Extract the (X, Y) coordinate from the center of the cell holding the provided text.  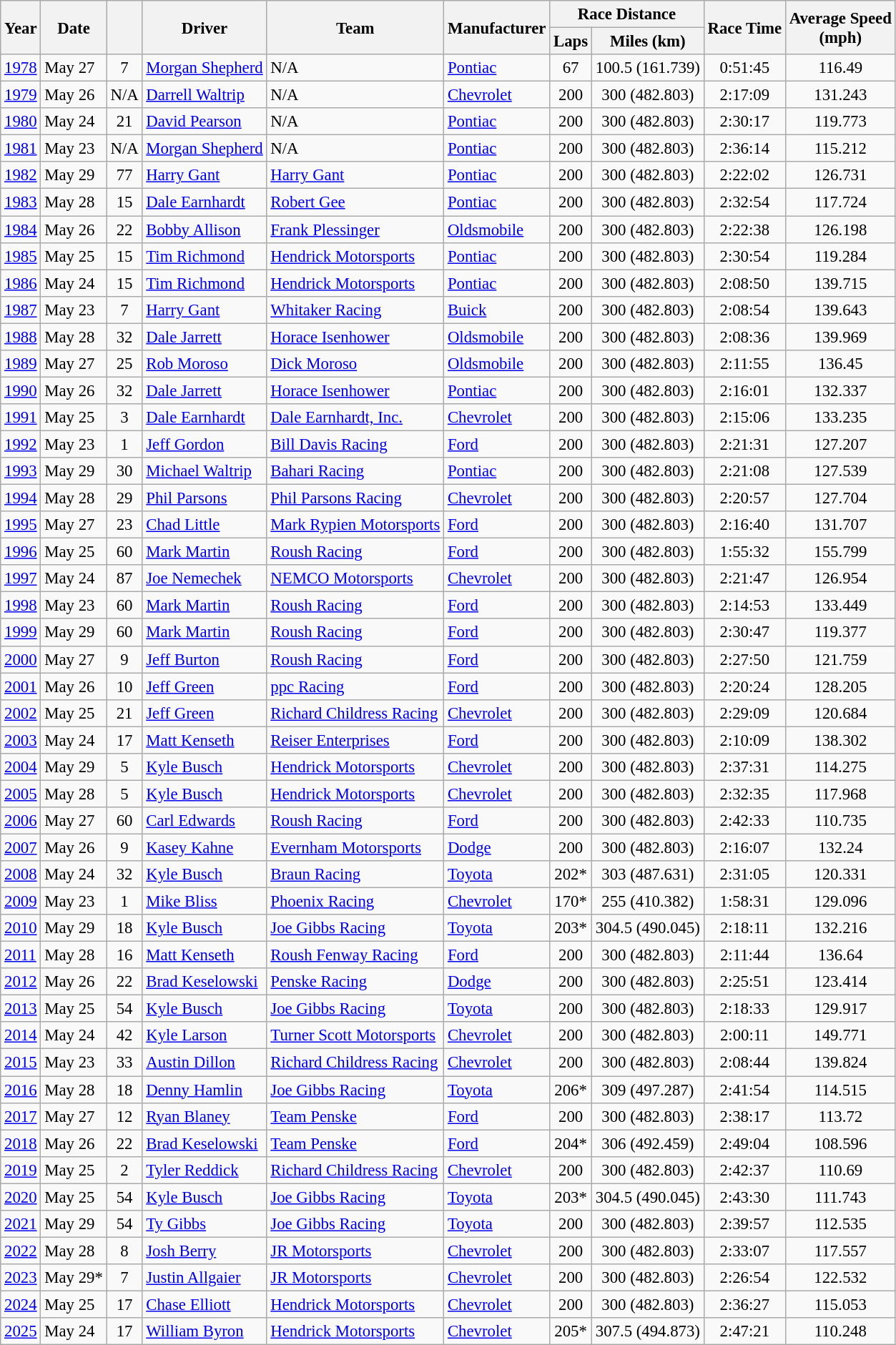
2:49:04 (744, 1143)
Turner Scott Motorsports (355, 1036)
149.771 (840, 1036)
2:36:27 (744, 1304)
Michael Waltrip (205, 471)
133.449 (840, 606)
Rob Moroso (205, 364)
255 (410.382) (648, 902)
10 (124, 686)
112.535 (840, 1224)
2:27:50 (744, 659)
2:18:33 (744, 1009)
2022 (21, 1251)
Tyler Reddick (205, 1170)
Evernham Motorsports (355, 847)
121.759 (840, 659)
Bill Davis Racing (355, 444)
2:17:09 (744, 95)
127.207 (840, 444)
100.5 (161.739) (648, 68)
Bobby Allison (205, 230)
2:33:07 (744, 1251)
114.275 (840, 767)
309 (497.287) (648, 1090)
139.824 (840, 1063)
1992 (21, 444)
170* (571, 902)
Chad Little (205, 525)
2004 (21, 767)
119.773 (840, 122)
Mike Bliss (205, 902)
67 (571, 68)
110.735 (840, 821)
117.557 (840, 1251)
1995 (21, 525)
1989 (21, 364)
2000 (21, 659)
Joe Nemechek (205, 578)
Reiser Enterprises (355, 740)
87 (124, 578)
Denny Hamlin (205, 1090)
131.243 (840, 95)
2014 (21, 1036)
2:30:54 (744, 256)
2008 (21, 875)
Penske Racing (355, 982)
306 (492.459) (648, 1143)
David Pearson (205, 122)
303 (487.631) (648, 875)
2023 (21, 1278)
1981 (21, 149)
Kyle Larson (205, 1036)
2:11:44 (744, 955)
2009 (21, 902)
129.917 (840, 1009)
2012 (21, 982)
119.284 (840, 256)
Miles (km) (648, 41)
Phil Parsons Racing (355, 498)
1978 (21, 68)
1987 (21, 310)
1979 (21, 95)
Austin Dillon (205, 1063)
139.643 (840, 310)
Josh Berry (205, 1251)
2:16:01 (744, 390)
Carl Edwards (205, 821)
25 (124, 364)
120.331 (840, 875)
Ty Gibbs (205, 1224)
29 (124, 498)
Average Speed(mph) (840, 27)
Driver (205, 27)
119.377 (840, 633)
2:08:54 (744, 310)
126.198 (840, 230)
2010 (21, 928)
2:14:53 (744, 606)
127.539 (840, 471)
3 (124, 418)
1:55:32 (744, 552)
2:47:21 (744, 1331)
131.707 (840, 525)
1994 (21, 498)
132.216 (840, 928)
2:21:47 (744, 578)
2:16:40 (744, 525)
33 (124, 1063)
1991 (21, 418)
Phil Parsons (205, 498)
1996 (21, 552)
2:41:54 (744, 1090)
111.743 (840, 1197)
1988 (21, 337)
Phoenix Racing (355, 902)
1985 (21, 256)
2:15:06 (744, 418)
120.684 (840, 713)
12 (124, 1116)
2018 (21, 1143)
1986 (21, 283)
1983 (21, 202)
1993 (21, 471)
2 (124, 1170)
2003 (21, 740)
Mark Rypien Motorsports (355, 525)
Roush Fenway Racing (355, 955)
Laps (571, 41)
42 (124, 1036)
2:29:09 (744, 713)
2005 (21, 794)
116.49 (840, 68)
117.724 (840, 202)
Jeff Gordon (205, 444)
Justin Allgaier (205, 1278)
2:22:38 (744, 230)
Year (21, 27)
NEMCO Motorsports (355, 578)
Kasey Kahne (205, 847)
114.515 (840, 1090)
132.337 (840, 390)
205* (571, 1331)
2:38:17 (744, 1116)
115.053 (840, 1304)
2:39:57 (744, 1224)
2:21:31 (744, 444)
77 (124, 175)
2006 (21, 821)
2:22:02 (744, 175)
2011 (21, 955)
2:42:33 (744, 821)
128.205 (840, 686)
2017 (21, 1116)
Team (355, 27)
1990 (21, 390)
2020 (21, 1197)
Robert Gee (355, 202)
2:10:09 (744, 740)
113.72 (840, 1116)
136.64 (840, 955)
108.596 (840, 1143)
2:11:55 (744, 364)
2:08:50 (744, 283)
William Byron (205, 1331)
2:20:24 (744, 686)
2021 (21, 1224)
2:08:36 (744, 337)
Race Distance (627, 14)
Frank Plessinger (355, 230)
110.248 (840, 1331)
8 (124, 1251)
Jeff Burton (205, 659)
0:51:45 (744, 68)
204* (571, 1143)
122.532 (840, 1278)
117.968 (840, 794)
133.235 (840, 418)
Date (74, 27)
2002 (21, 713)
202* (571, 875)
Dale Earnhardt, Inc. (355, 418)
ppc Racing (355, 686)
206* (571, 1090)
123.414 (840, 982)
2025 (21, 1331)
2:32:54 (744, 202)
2001 (21, 686)
138.302 (840, 740)
2:25:51 (744, 982)
2:16:07 (744, 847)
139.969 (840, 337)
2:37:31 (744, 767)
Manufacturer (497, 27)
2:18:11 (744, 928)
30 (124, 471)
2:31:05 (744, 875)
139.715 (840, 283)
136.45 (840, 364)
132.24 (840, 847)
127.704 (840, 498)
2:20:57 (744, 498)
2:32:35 (744, 794)
Chase Elliott (205, 1304)
115.212 (840, 149)
May 29* (74, 1278)
2:42:37 (744, 1170)
2:43:30 (744, 1197)
2015 (21, 1063)
155.799 (840, 552)
Bahari Racing (355, 471)
Race Time (744, 27)
16 (124, 955)
2:08:44 (744, 1063)
2:26:54 (744, 1278)
Darrell Waltrip (205, 95)
129.096 (840, 902)
Ryan Blaney (205, 1116)
2:21:08 (744, 471)
Buick (497, 310)
1982 (21, 175)
2019 (21, 1170)
2:30:47 (744, 633)
2024 (21, 1304)
2:36:14 (744, 149)
126.731 (840, 175)
2:30:17 (744, 122)
307.5 (494.873) (648, 1331)
1999 (21, 633)
1984 (21, 230)
23 (124, 525)
2007 (21, 847)
Whitaker Racing (355, 310)
1998 (21, 606)
2013 (21, 1009)
126.954 (840, 578)
Dick Moroso (355, 364)
2016 (21, 1090)
1:58:31 (744, 902)
1997 (21, 578)
1980 (21, 122)
110.69 (840, 1170)
Braun Racing (355, 875)
2:00:11 (744, 1036)
